Extract the (x, y) coordinate from the center of the cell holding the provided text.  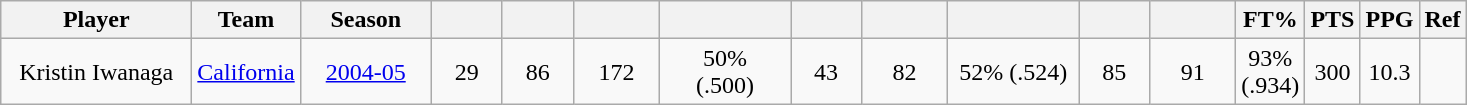
PTS (1332, 20)
52% (.524) (1014, 72)
29 (466, 72)
Team (246, 20)
82 (905, 72)
91 (1193, 72)
Kristin Iwanaga (96, 72)
2004-05 (366, 72)
93%(.934) (1270, 72)
300 (1332, 72)
85 (1114, 72)
California (246, 72)
PPG (1390, 20)
FT% (1270, 20)
43 (826, 72)
Ref (1442, 20)
172 (616, 72)
10.3 (1390, 72)
50%(.500) (724, 72)
Season (366, 20)
86 (538, 72)
Player (96, 20)
